Identify which cell holds the provided text, then report its [x, y] central coordinate. 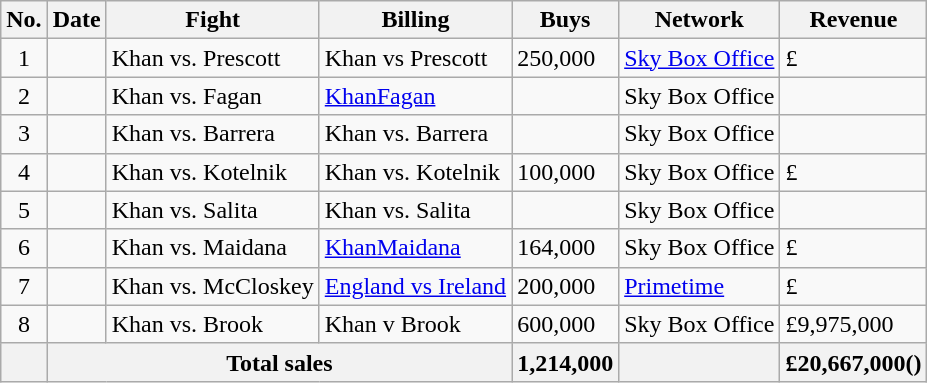
£20,667,000() [854, 362]
Khan vs. Prescott [212, 58]
Buys [566, 20]
1,214,000 [566, 362]
KhanMaidana [415, 248]
6 [24, 248]
100,000 [566, 172]
250,000 [566, 58]
Khan vs. Maidana [212, 248]
Total sales [279, 362]
8 [24, 324]
£9,975,000 [854, 324]
7 [24, 286]
Khan vs. Fagan [212, 96]
5 [24, 210]
Network [700, 20]
200,000 [566, 286]
Date [76, 20]
2 [24, 96]
Khan v Brook [415, 324]
164,000 [566, 248]
3 [24, 134]
1 [24, 58]
Khan vs. McCloskey [212, 286]
No. [24, 20]
KhanFagan [415, 96]
Khan vs Prescott [415, 58]
Billing [415, 20]
Primetime [700, 286]
England vs Ireland [415, 286]
Revenue [854, 20]
600,000 [566, 324]
4 [24, 172]
Khan vs. Brook [212, 324]
Fight [212, 20]
